Return the [x, y] coordinate for the center point of the cell that contains the specified text.  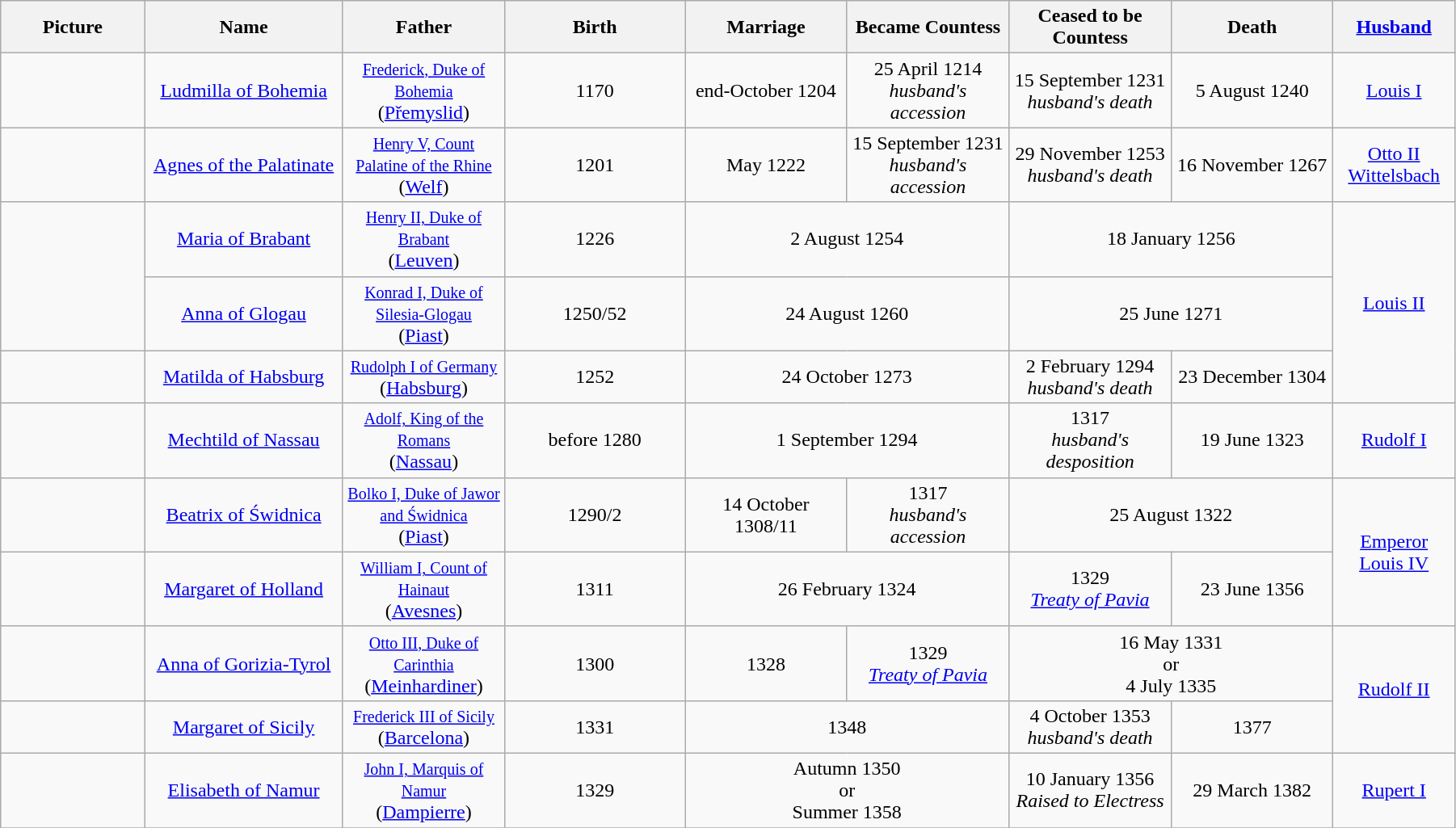
John I, Marquis of Namur(Dampierre) [423, 790]
Anna of Glogau [244, 313]
Death [1252, 27]
Emperor Louis IV [1395, 552]
1317husband's accession [928, 515]
18 January 1256 [1172, 239]
29 March 1382 [1252, 790]
Otto III, Duke of Carinthia(Meinhardiner) [423, 663]
Rudolph I of Germany(Habsburg) [423, 376]
Picture [73, 27]
Mechtild of Nassau [244, 440]
15 September 1231husband's accession [928, 165]
end-October 1204 [766, 90]
24 October 1273 [847, 376]
Rudolf I [1395, 440]
1311 [595, 589]
Ceased to be Countess [1091, 27]
1170 [595, 90]
Henry V, Count Palatine of the Rhine(Welf) [423, 165]
Otto II Wittelsbach [1395, 165]
Margaret of Holland [244, 589]
1226 [595, 239]
Husband [1395, 27]
Agnes of the Palatinate [244, 165]
2 August 1254 [847, 239]
May 1222 [766, 165]
1328 [766, 663]
1329 [595, 790]
Name [244, 27]
Frederick, Duke of Bohemia(Přemyslid) [423, 90]
Henry II, Duke of Brabant(Leuven) [423, 239]
23 June 1356 [1252, 589]
Louis II [1395, 302]
Marriage [766, 27]
Father [423, 27]
Margaret of Sicily [244, 727]
Rupert I [1395, 790]
1290/2 [595, 515]
1377 [1252, 727]
William I, Count of Hainaut(Avesnes) [423, 589]
Anna of Gorizia-Tyrol [244, 663]
Matilda of Habsburg [244, 376]
19 June 1323 [1252, 440]
24 August 1260 [847, 313]
Rudolf II [1395, 690]
Birth [595, 27]
10 January 1356Raised to Electress [1091, 790]
Louis I [1395, 90]
1252 [595, 376]
1317husband's desposition [1091, 440]
Maria of Brabant [244, 239]
14 October 1308/11 [766, 515]
1331 [595, 727]
5 August 1240 [1252, 90]
1300 [595, 663]
1250/52 [595, 313]
4 October 1353husband's death [1091, 727]
Became Countess [928, 27]
before 1280 [595, 440]
23 December 1304 [1252, 376]
Adolf, King of the Romans(Nassau) [423, 440]
Autumn 1350orSummer 1358 [847, 790]
16 May 1331or4 July 1335 [1172, 663]
Ludmilla of Bohemia [244, 90]
Beatrix of Świdnica [244, 515]
25 April 1214husband's accession [928, 90]
15 September 1231 husband's death [1091, 90]
Konrad I, Duke of Silesia-Glogau(Piast) [423, 313]
1201 [595, 165]
29 November 1253husband's death [1091, 165]
Frederick III of Sicily(Barcelona) [423, 727]
26 February 1324 [847, 589]
2 February 1294husband's death [1091, 376]
25 June 1271 [1172, 313]
Elisabeth of Namur [244, 790]
1348 [847, 727]
1 September 1294 [847, 440]
16 November 1267 [1252, 165]
Bolko I, Duke of Jawor and Świdnica(Piast) [423, 515]
25 August 1322 [1172, 515]
